Return the [x, y] coordinate for the center point of the cell that contains the specified text.  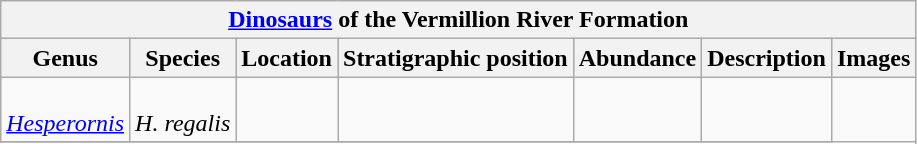
Genus [66, 58]
H. regalis [183, 110]
Images [873, 58]
Stratigraphic position [456, 58]
Hesperornis [66, 110]
Abundance [637, 58]
Dinosaurs of the Vermillion River Formation [458, 20]
Species [183, 58]
Description [767, 58]
Location [287, 58]
